Extract the (x, y) coordinate from the center of the cell holding the provided text.  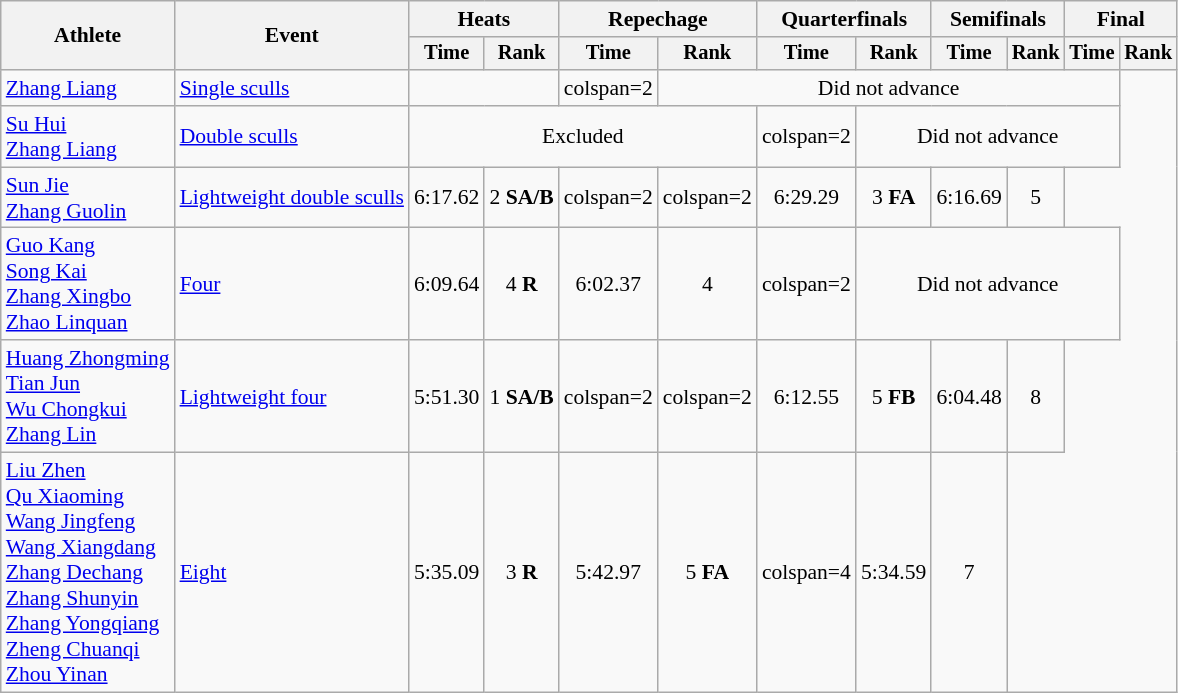
6:04.48 (968, 396)
5:34.59 (894, 573)
Zhang Liang (88, 88)
Lightweight four (292, 396)
Quarterfinals (844, 19)
5 FA (708, 573)
Huang ZhongmingTian JunWu ChongkuiZhang Lin (88, 396)
Sun JieZhang Guolin (88, 198)
6:16.69 (968, 198)
5:42.97 (608, 573)
Eight (292, 573)
3 R (521, 573)
Single sculls (292, 88)
colspan=4 (806, 573)
4 R (521, 284)
7 (968, 573)
Heats (484, 19)
1 SA/B (521, 396)
Lightweight double sculls (292, 198)
2 SA/B (521, 198)
4 (708, 284)
5:35.09 (446, 573)
6:02.37 (608, 284)
Semifinals (998, 19)
Double sculls (292, 136)
3 FA (894, 198)
Athlete (88, 36)
Excluded (583, 136)
6:29.29 (806, 198)
8 (1036, 396)
Su HuiZhang Liang (88, 136)
Repechage (658, 19)
6:12.55 (806, 396)
Liu ZhenQu XiaomingWang JingfengWang XiangdangZhang DechangZhang ShunyinZhang YongqiangZheng ChuanqiZhou Yinan (88, 573)
5 FB (894, 396)
Final (1120, 19)
6:17.62 (446, 198)
5:51.30 (446, 396)
6:09.64 (446, 284)
Event (292, 36)
Four (292, 284)
Guo KangSong KaiZhang XingboZhao Linquan (88, 284)
5 (1036, 198)
